Search for the cell housing the specified text and yield its [X, Y] center coordinate. 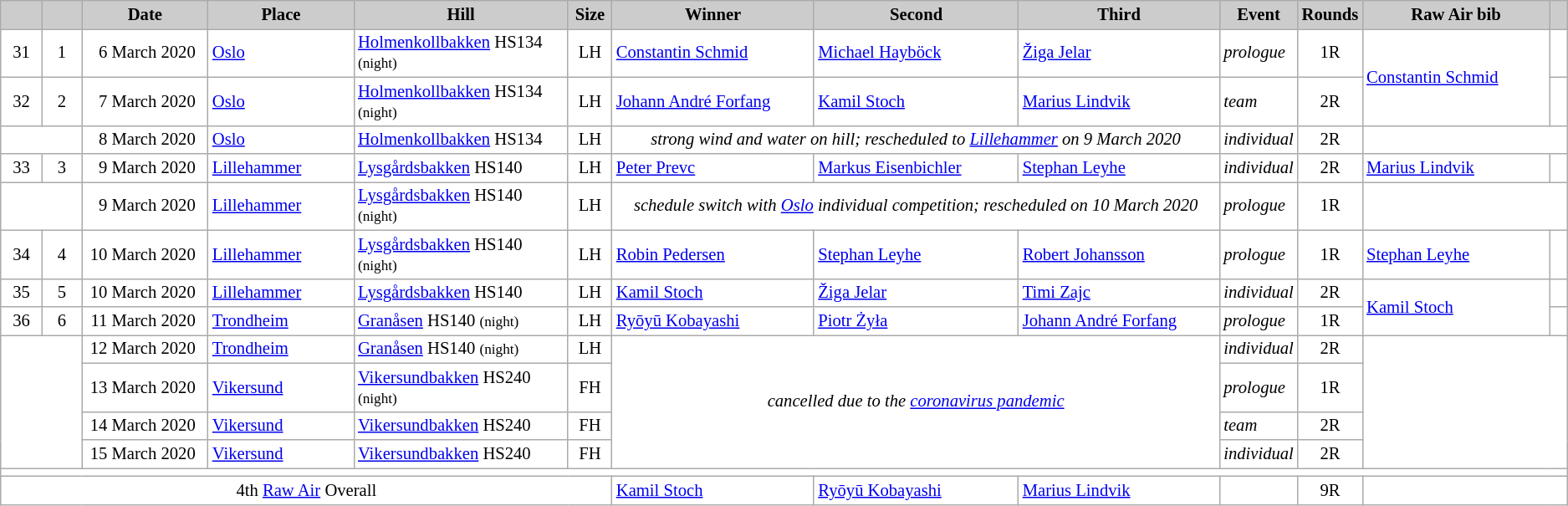
36 [22, 320]
Timi Zajc [1119, 293]
Date [146, 14]
Markus Eisenbichler [916, 168]
Second [916, 14]
9R [1330, 490]
2 [62, 101]
3 [62, 168]
Size [590, 14]
Winner [713, 14]
33 [22, 168]
4 [62, 254]
Peter Prevc [713, 168]
Event [1258, 14]
1 [62, 53]
Michael Hayböck [916, 53]
Rounds [1330, 14]
6 [62, 320]
11 March 2020 [146, 320]
13 March 2020 [146, 387]
12 March 2020 [146, 349]
Robin Pedersen [713, 254]
7 March 2020 [146, 101]
strong wind and water on hill; rescheduled to Lillehammer on 9 March 2020 [916, 140]
Hill [461, 14]
8 March 2020 [146, 140]
Piotr Żyła [916, 320]
5 [62, 293]
15 March 2020 [146, 454]
Raw Air bib [1456, 14]
Third [1119, 14]
Holmenkollbakken HS134 [461, 140]
31 [22, 53]
35 [22, 293]
4th Raw Air Overall [306, 490]
schedule switch with Oslo individual competition; rescheduled on 10 March 2020 [916, 206]
32 [22, 101]
Vikersundbakken HS240 (night) [461, 387]
Robert Johansson [1119, 254]
14 March 2020 [146, 426]
Place [281, 14]
34 [22, 254]
cancelled due to the coronavirus pandemic [916, 401]
6 March 2020 [146, 53]
